Identify which cell holds the provided text, then report its [x, y] central coordinate. 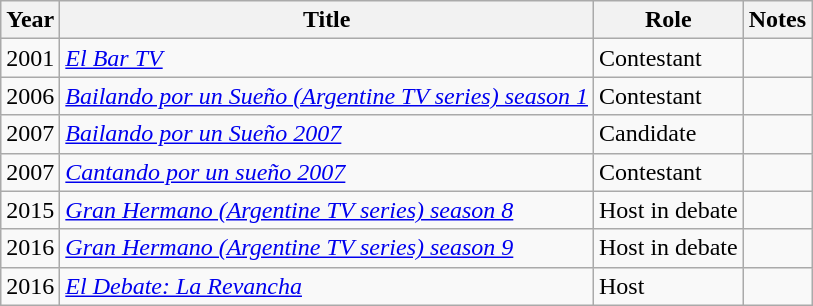
Year [30, 20]
Host [669, 286]
Title [327, 20]
2015 [30, 210]
Bailando por un Sueño 2007 [327, 134]
El Bar TV [327, 58]
El Debate: La Revancha [327, 286]
Cantando por un sueño 2007 [327, 172]
2001 [30, 58]
Bailando por un Sueño (Argentine TV series) season 1 [327, 96]
Candidate [669, 134]
Role [669, 20]
Gran Hermano (Argentine TV series) season 8 [327, 210]
Notes [777, 20]
Gran Hermano (Argentine TV series) season 9 [327, 248]
2006 [30, 96]
